Capture the cell that displays the provided text and extract its [X, Y] central coordinate. 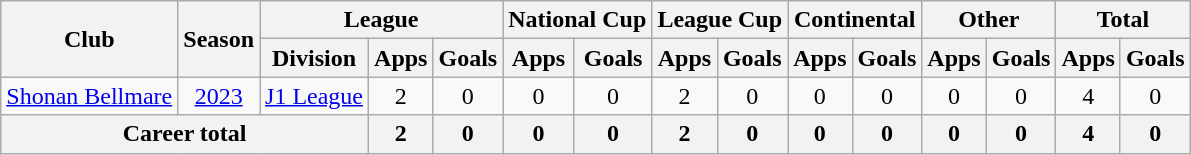
Career total [185, 134]
2023 [219, 96]
Continental [855, 20]
League Cup [720, 20]
League [382, 20]
National Cup [578, 20]
J1 League [314, 96]
Season [219, 39]
Shonan Bellmare [90, 96]
Other [989, 20]
Club [90, 39]
Total [1123, 20]
Division [314, 58]
